Find where the given text appears and provide that cell's center as (x, y) coordinate. 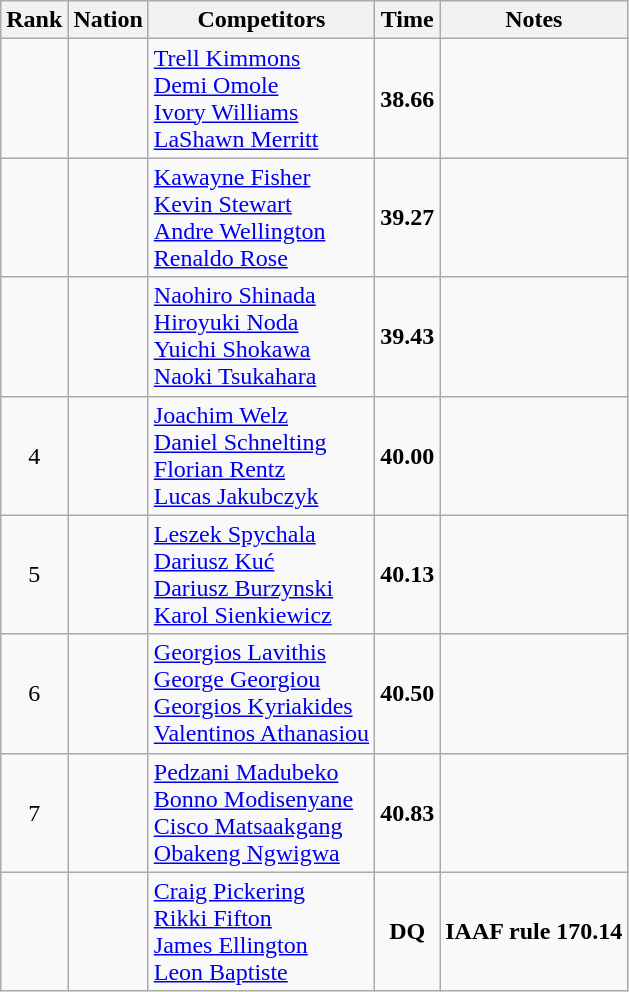
40.83 (408, 812)
Notes (534, 20)
Nation (108, 20)
Kawayne FisherKevin StewartAndre WellingtonRenaldo Rose (261, 218)
DQ (408, 932)
Leszek SpychalaDariusz KućDariusz BurzynskiKarol Sienkiewicz (261, 574)
40.13 (408, 574)
39.43 (408, 336)
40.50 (408, 694)
7 (34, 812)
Time (408, 20)
Joachim WelzDaniel SchneltingFlorian RentzLucas Jakubczyk (261, 456)
Georgios LavithisGeorge GeorgiouGeorgios KyriakidesValentinos Athanasiou (261, 694)
Pedzani MadubekoBonno ModisenyaneCisco MatsaakgangObakeng Ngwigwa (261, 812)
Trell KimmonsDemi OmoleIvory WilliamsLaShawn Merritt (261, 98)
4 (34, 456)
IAAF rule 170.14 (534, 932)
6 (34, 694)
40.00 (408, 456)
Rank (34, 20)
Naohiro ShinadaHiroyuki NodaYuichi ShokawaNaoki Tsukahara (261, 336)
Competitors (261, 20)
Craig PickeringRikki FiftonJames EllingtonLeon Baptiste (261, 932)
39.27 (408, 218)
5 (34, 574)
38.66 (408, 98)
